Provide the [X, Y] coordinate of the cell's center where the given text is located.  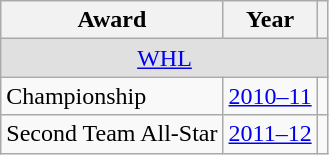
2011–12 [270, 134]
2010–11 [270, 96]
Championship [112, 96]
WHL [164, 58]
Second Team All-Star [112, 134]
Award [112, 20]
Year [270, 20]
